Identify which cell holds the provided text, then report its (X, Y) central coordinate. 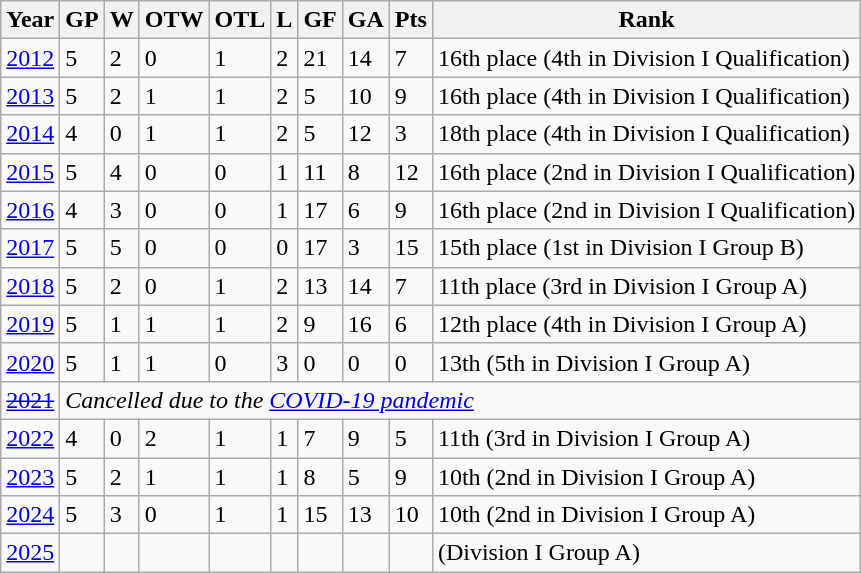
2012 (30, 58)
2025 (30, 553)
W (122, 20)
12th place (4th in Division I Group A) (646, 324)
11th place (3rd in Division I Group A) (646, 286)
2015 (30, 172)
GP (82, 20)
Pts (410, 20)
(Division I Group A) (646, 553)
2023 (30, 477)
GA (366, 20)
21 (320, 58)
2021 (30, 400)
L (284, 20)
OTL (240, 20)
GF (320, 20)
Rank (646, 20)
2022 (30, 438)
Cancelled due to the COVID-19 pandemic (460, 400)
18th place (4th in Division I Qualification) (646, 134)
Year (30, 20)
2017 (30, 248)
11 (320, 172)
2020 (30, 362)
16 (366, 324)
15th place (1st in Division I Group B) (646, 248)
13th (5th in Division I Group A) (646, 362)
2019 (30, 324)
2018 (30, 286)
OTW (174, 20)
2016 (30, 210)
2024 (30, 515)
2014 (30, 134)
11th (3rd in Division I Group A) (646, 438)
2013 (30, 96)
